For the text-containing cell, return its midpoint in [x, y] coordinate format. 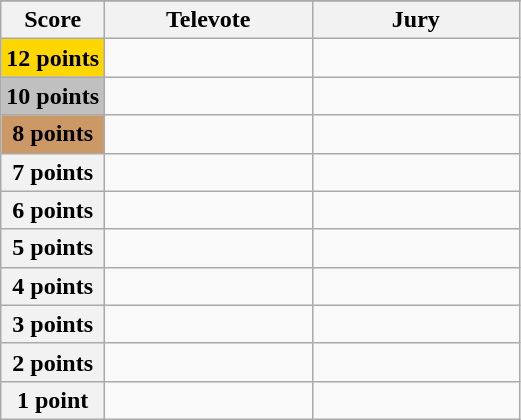
1 point [53, 400]
5 points [53, 248]
7 points [53, 172]
Score [53, 20]
6 points [53, 210]
8 points [53, 134]
10 points [53, 96]
4 points [53, 286]
2 points [53, 362]
12 points [53, 58]
Televote [209, 20]
3 points [53, 324]
Jury [416, 20]
